Capture the cell that displays the provided text and extract its [X, Y] central coordinate. 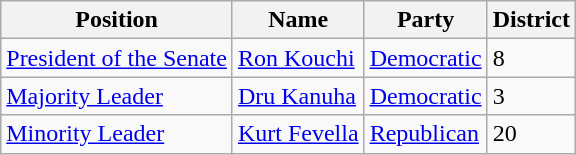
Minority Leader [117, 134]
Party [426, 20]
Republican [426, 134]
Position [117, 20]
Majority Leader [117, 96]
3 [531, 96]
8 [531, 58]
Name [298, 20]
District [531, 20]
20 [531, 134]
Ron Kouchi [298, 58]
Dru Kanuha [298, 96]
Kurt Fevella [298, 134]
President of the Senate [117, 58]
